Detect which cell encompasses the target text, then output its (X, Y) center coordinate. 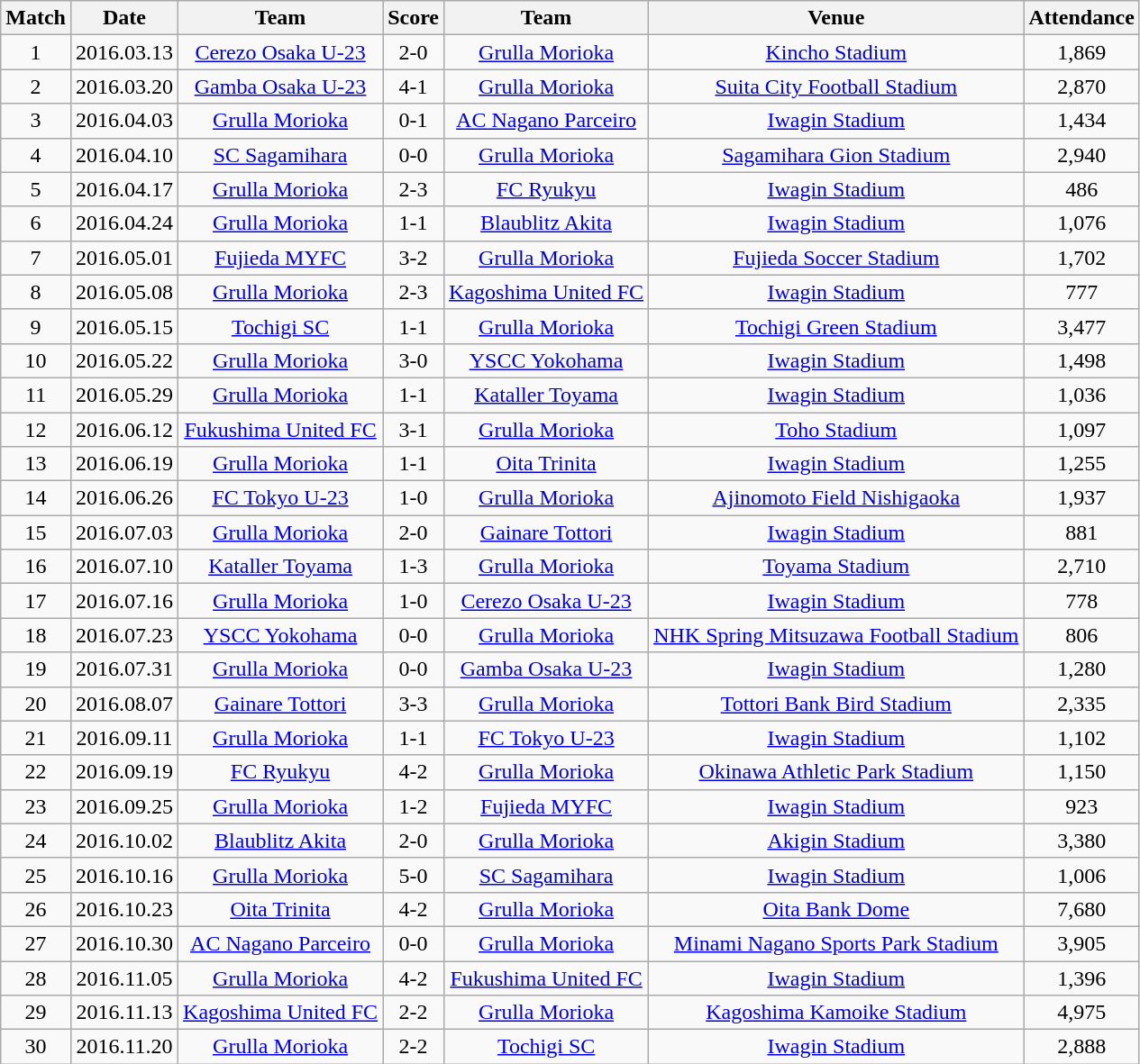
18 (36, 635)
4 (36, 155)
2016.07.23 (124, 635)
Venue (836, 18)
2016.07.31 (124, 669)
23 (36, 806)
24 (36, 841)
3-0 (414, 360)
486 (1081, 189)
1-3 (414, 567)
27 (36, 943)
Attendance (1081, 18)
14 (36, 498)
7,680 (1081, 909)
22 (36, 772)
923 (1081, 806)
5-0 (414, 875)
2016.04.10 (124, 155)
3,477 (1081, 326)
1-2 (414, 806)
2016.05.08 (124, 292)
2016.09.19 (124, 772)
0-1 (414, 121)
2016.08.07 (124, 704)
2 (36, 86)
2016.07.03 (124, 532)
2016.04.24 (124, 223)
2016.10.16 (124, 875)
2016.06.19 (124, 464)
Tottori Bank Bird Stadium (836, 704)
Toho Stadium (836, 430)
Date (124, 18)
2016.06.26 (124, 498)
1,102 (1081, 738)
19 (36, 669)
2016.07.10 (124, 567)
Score (414, 18)
11 (36, 395)
2016.11.05 (124, 978)
Suita City Football Stadium (836, 86)
2016.10.02 (124, 841)
1 (36, 52)
2016.04.17 (124, 189)
2016.10.23 (124, 909)
3,380 (1081, 841)
Akigin Stadium (836, 841)
1,869 (1081, 52)
Kagoshima Kamoike Stadium (836, 1013)
1,396 (1081, 978)
1,702 (1081, 258)
1,036 (1081, 395)
4,975 (1081, 1013)
12 (36, 430)
15 (36, 532)
777 (1081, 292)
1,097 (1081, 430)
Tochigi Green Stadium (836, 326)
881 (1081, 532)
4-1 (414, 86)
2,888 (1081, 1047)
Okinawa Athletic Park Stadium (836, 772)
13 (36, 464)
1,280 (1081, 669)
26 (36, 909)
30 (36, 1047)
29 (36, 1013)
9 (36, 326)
Minami Nagano Sports Park Stadium (836, 943)
8 (36, 292)
28 (36, 978)
10 (36, 360)
21 (36, 738)
Sagamihara Gion Stadium (836, 155)
1,150 (1081, 772)
5 (36, 189)
20 (36, 704)
2016.11.20 (124, 1047)
2016.06.12 (124, 430)
2016.10.30 (124, 943)
2016.05.15 (124, 326)
1,255 (1081, 464)
3 (36, 121)
1,498 (1081, 360)
Fujieda Soccer Stadium (836, 258)
1,937 (1081, 498)
2016.05.29 (124, 395)
2016.09.25 (124, 806)
1,434 (1081, 121)
778 (1081, 601)
3-2 (414, 258)
7 (36, 258)
2016.04.03 (124, 121)
17 (36, 601)
2016.07.16 (124, 601)
6 (36, 223)
2,870 (1081, 86)
2016.03.20 (124, 86)
3,905 (1081, 943)
2016.11.13 (124, 1013)
1,006 (1081, 875)
3-1 (414, 430)
3-3 (414, 704)
2,710 (1081, 567)
Toyama Stadium (836, 567)
2,940 (1081, 155)
2016.03.13 (124, 52)
1,076 (1081, 223)
NHK Spring Mitsuzawa Football Stadium (836, 635)
2,335 (1081, 704)
2016.05.22 (124, 360)
25 (36, 875)
806 (1081, 635)
Oita Bank Dome (836, 909)
16 (36, 567)
2016.09.11 (124, 738)
2016.05.01 (124, 258)
Kincho Stadium (836, 52)
Match (36, 18)
Ajinomoto Field Nishigaoka (836, 498)
